For the text-containing cell, return its midpoint in [X, Y] coordinate format. 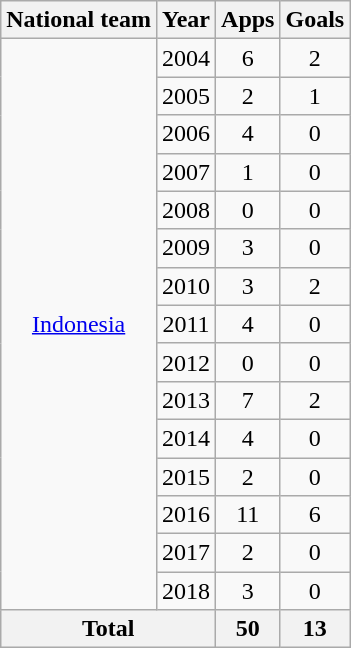
13 [315, 629]
2017 [186, 553]
2011 [186, 324]
2009 [186, 248]
2010 [186, 286]
7 [248, 400]
Total [108, 629]
2015 [186, 477]
2013 [186, 400]
Goals [315, 20]
Year [186, 20]
2007 [186, 172]
2004 [186, 58]
2018 [186, 591]
11 [248, 515]
50 [248, 629]
2014 [186, 438]
2016 [186, 515]
2006 [186, 134]
Apps [248, 20]
National team [79, 20]
2012 [186, 362]
2008 [186, 210]
2005 [186, 96]
Indonesia [79, 324]
